Capture the cell that displays the provided text and extract its (x, y) central coordinate. 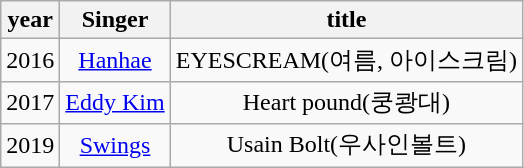
2017 (30, 102)
title (346, 20)
Singer (115, 20)
EYESCREAM(여름, 아이스크림) (346, 60)
Heart pound(쿵쾅대) (346, 102)
2019 (30, 146)
year (30, 20)
Swings (115, 146)
Eddy Kim (115, 102)
Usain Bolt(우사인볼트) (346, 146)
Hanhae (115, 60)
2016 (30, 60)
